Find where the given text appears and provide that cell's center as [X, Y] coordinate. 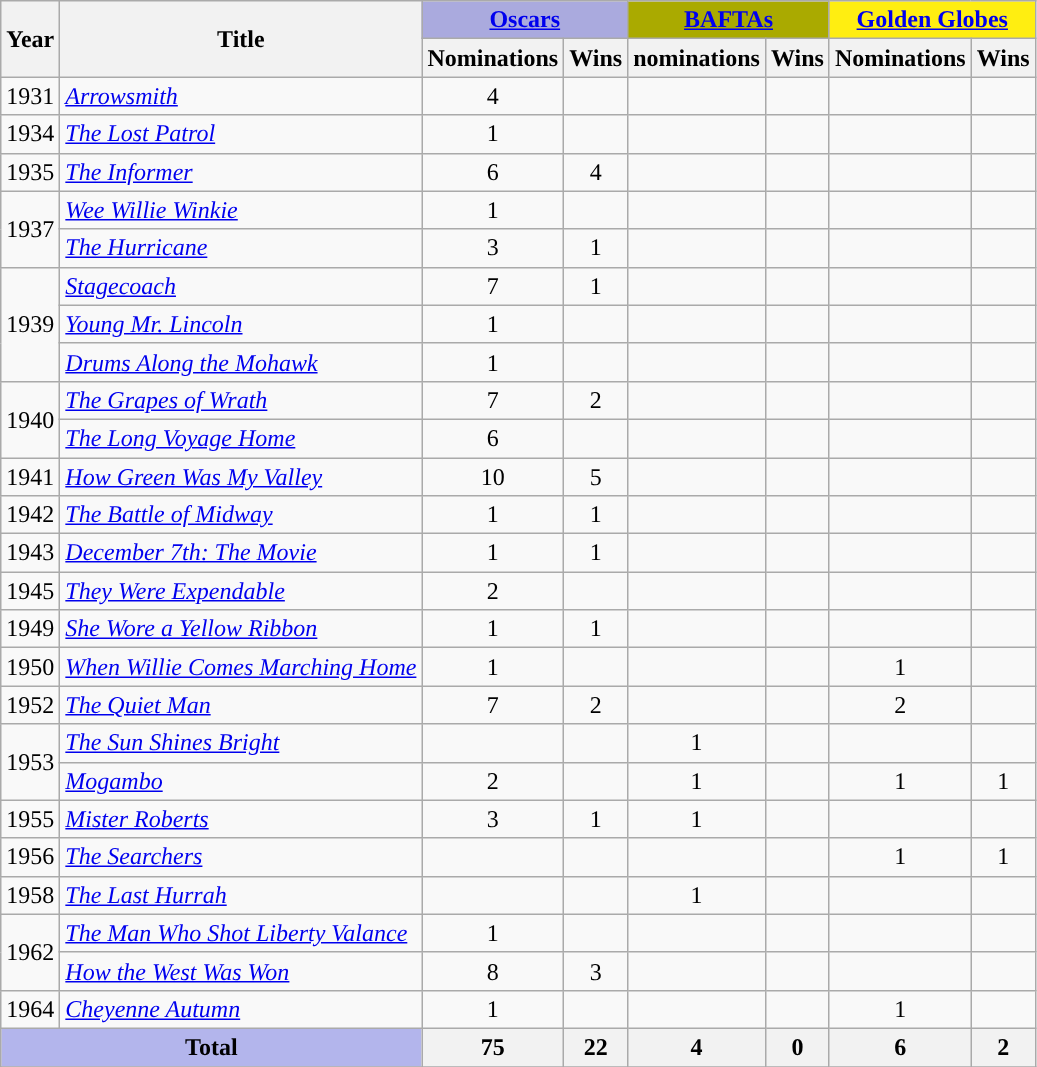
Golden Globes [932, 20]
1953 [30, 762]
Mogambo [241, 781]
nominations [697, 58]
Oscars [525, 20]
1952 [30, 705]
The Informer [241, 172]
1958 [30, 895]
1955 [30, 819]
1956 [30, 857]
The Grapes of Wrath [241, 400]
75 [493, 1047]
1931 [30, 96]
When Willie Comes Marching Home [241, 667]
Total [212, 1047]
1943 [30, 553]
5 [596, 477]
1962 [30, 952]
1945 [30, 591]
10 [493, 477]
The Quiet Man [241, 705]
The Lost Patrol [241, 134]
They Were Expendable [241, 591]
Title [241, 39]
1940 [30, 419]
December 7th: The Movie [241, 553]
The Long Voyage Home [241, 438]
1949 [30, 629]
1937 [30, 229]
How the West Was Won [241, 971]
Stagecoach [241, 286]
1964 [30, 1009]
Arrowsmith [241, 96]
The Sun Shines Bright [241, 743]
The Hurricane [241, 248]
1950 [30, 667]
8 [493, 971]
The Man Who Shot Liberty Valance [241, 933]
Year [30, 39]
Cheyenne Autumn [241, 1009]
Mister Roberts [241, 819]
1941 [30, 477]
Drums Along the Mohawk [241, 362]
BAFTAs [729, 20]
The Battle of Midway [241, 515]
She Wore a Yellow Ribbon [241, 629]
0 [797, 1047]
1942 [30, 515]
22 [596, 1047]
How Green Was My Valley [241, 477]
The Searchers [241, 857]
1935 [30, 172]
1934 [30, 134]
1939 [30, 324]
Wee Willie Winkie [241, 210]
Young Mr. Lincoln [241, 324]
The Last Hurrah [241, 895]
